Return [x, y] of the center of cell containing provided text 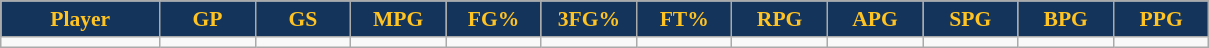
Player [80, 19]
BPG [1066, 19]
GS [302, 19]
PPG [1161, 19]
FT% [684, 19]
RPG [780, 19]
SPG [970, 19]
APG [874, 19]
GP [208, 19]
MPG [398, 19]
FG% [494, 19]
3FG% [588, 19]
